Output the (X, Y) coordinate of the center of the cell containing the given text.  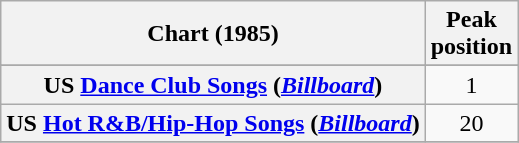
1 (471, 85)
US Hot R&B/Hip-Hop Songs (Billboard) (213, 123)
US Dance Club Songs (Billboard) (213, 85)
Chart (1985) (213, 34)
20 (471, 123)
Peakposition (471, 34)
